Detect which cell encompasses the target text, then output its [x, y] center coordinate. 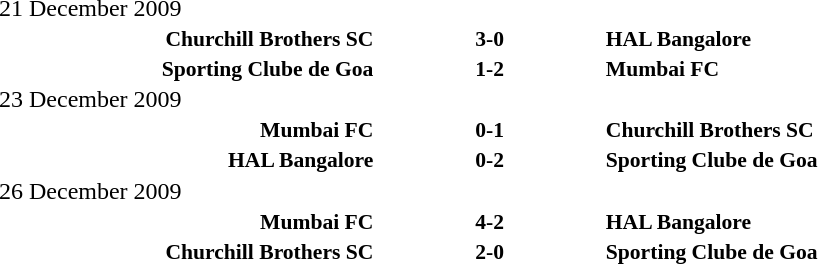
0-2 [489, 160]
0-1 [489, 130]
1-2 [489, 68]
3-0 [489, 38]
4-2 [489, 222]
